Detect which cell encompasses the target text, then output its (X, Y) center coordinate. 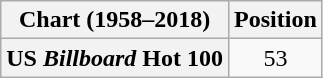
Chart (1958–2018) (115, 20)
Position (276, 20)
53 (276, 58)
US Billboard Hot 100 (115, 58)
